Locate the cell with the specified text and output its [X, Y] center coordinate. 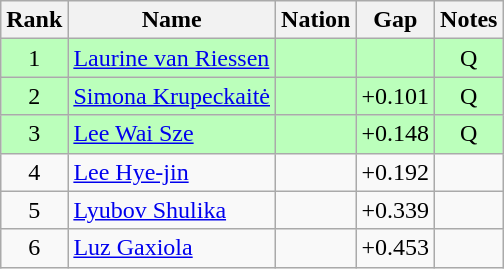
Nation [316, 20]
+0.101 [396, 96]
+0.453 [396, 248]
Rank [34, 20]
+0.148 [396, 134]
Luz Gaxiola [172, 248]
Laurine van Riessen [172, 58]
Lyubov Shulika [172, 210]
2 [34, 96]
+0.339 [396, 210]
Gap [396, 20]
Simona Krupeckaitė [172, 96]
Lee Wai Sze [172, 134]
6 [34, 248]
Lee Hye-jin [172, 172]
Notes [469, 20]
+0.192 [396, 172]
4 [34, 172]
Name [172, 20]
1 [34, 58]
3 [34, 134]
5 [34, 210]
